Extract the (x, y) coordinate from the center of the cell holding the provided text.  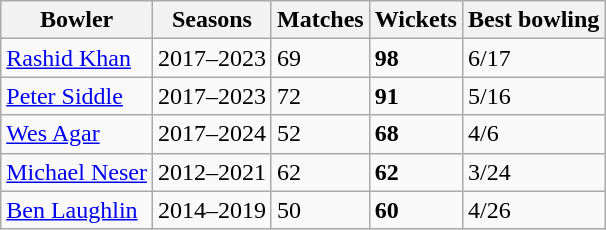
Wickets (416, 20)
Bowler (77, 20)
Matches (320, 20)
5/16 (533, 96)
6/17 (533, 58)
91 (416, 96)
Best bowling (533, 20)
72 (320, 96)
60 (416, 210)
Seasons (212, 20)
50 (320, 210)
Ben Laughlin (77, 210)
2017–2024 (212, 134)
Peter Siddle (77, 96)
Michael Neser (77, 172)
2012–2021 (212, 172)
2014–2019 (212, 210)
4/6 (533, 134)
68 (416, 134)
Wes Agar (77, 134)
98 (416, 58)
52 (320, 134)
4/26 (533, 210)
3/24 (533, 172)
Rashid Khan (77, 58)
69 (320, 58)
